Find where the given text appears and provide that cell's center as (x, y) coordinate. 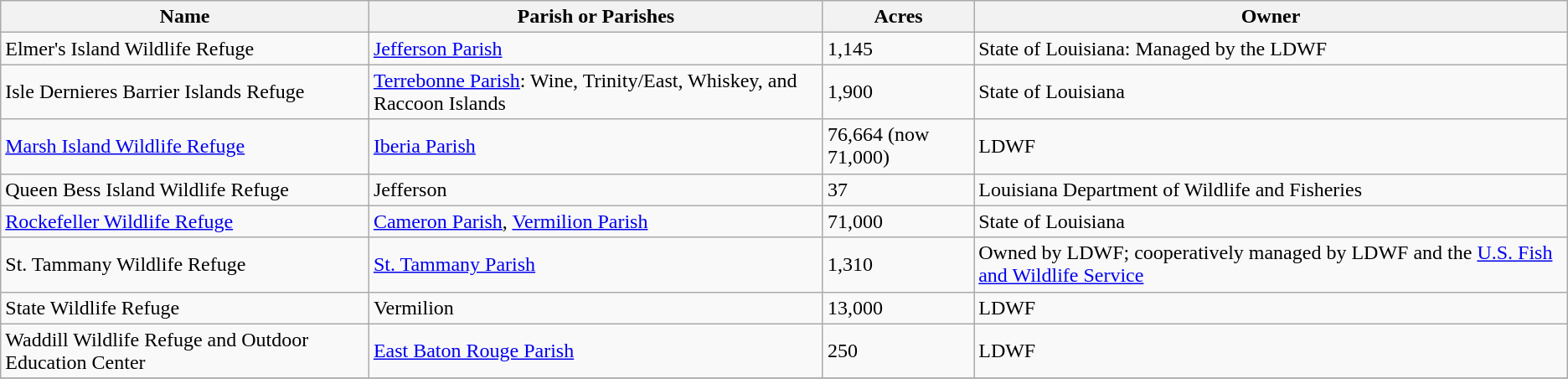
71,000 (898, 221)
Rockefeller Wildlife Refuge (185, 221)
1,145 (898, 49)
Terrebonne Parish: Wine, Trinity/East, Whiskey, and Raccoon Islands (596, 92)
Vermilion (596, 308)
Acres (898, 17)
1,900 (898, 92)
Elmer's Island Wildlife Refuge (185, 49)
Jefferson Parish (596, 49)
St. Tammany Parish (596, 265)
St. Tammany Wildlife Refuge (185, 265)
Louisiana Department of Wildlife and Fisheries (1271, 189)
Isle Dernieres Barrier Islands Refuge (185, 92)
Parish or Parishes (596, 17)
State Wildlife Refuge (185, 308)
State of Louisiana: Managed by the LDWF (1271, 49)
Owned by LDWF; cooperatively managed by LDWF and the U.S. Fish and Wildlife Service (1271, 265)
37 (898, 189)
Queen Bess Island Wildlife Refuge (185, 189)
Name (185, 17)
250 (898, 350)
76,664 (now 71,000) (898, 146)
East Baton Rouge Parish (596, 350)
Waddill Wildlife Refuge and Outdoor Education Center (185, 350)
Cameron Parish, Vermilion Parish (596, 221)
13,000 (898, 308)
Marsh Island Wildlife Refuge (185, 146)
Iberia Parish (596, 146)
1,310 (898, 265)
Jefferson (596, 189)
Owner (1271, 17)
